Capture the cell that displays the provided text and extract its [x, y] central coordinate. 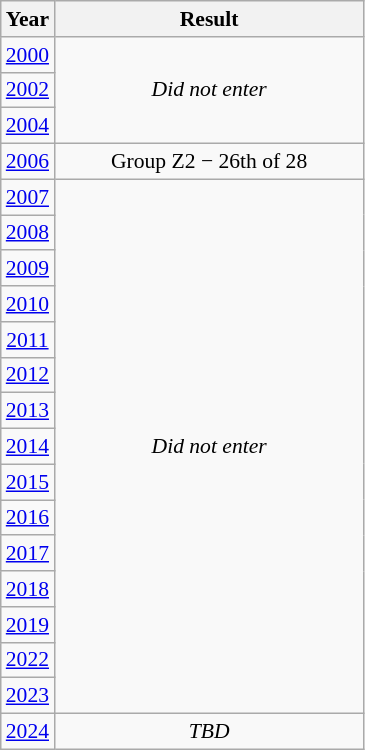
2011 [28, 340]
2013 [28, 411]
2009 [28, 269]
2024 [28, 732]
2012 [28, 375]
2004 [28, 126]
2022 [28, 660]
2014 [28, 447]
2008 [28, 233]
2016 [28, 518]
2002 [28, 90]
Group Z2 − 26th of 28 [209, 162]
2018 [28, 589]
2017 [28, 554]
2007 [28, 197]
2000 [28, 55]
Year [28, 19]
2006 [28, 162]
2010 [28, 304]
2023 [28, 696]
2015 [28, 482]
2019 [28, 625]
TBD [209, 732]
Result [209, 19]
